Search for the cell housing the specified text and yield its [x, y] center coordinate. 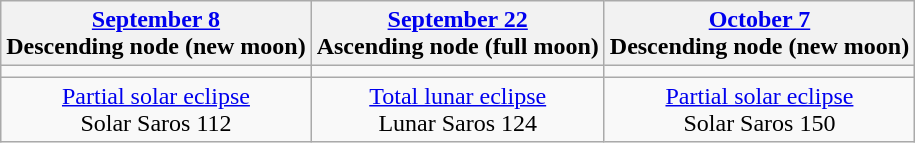
October 7Descending node (new moon) [759, 34]
Total lunar eclipseLunar Saros 124 [458, 110]
September 8Descending node (new moon) [156, 34]
September 22Ascending node (full moon) [458, 34]
Partial solar eclipseSolar Saros 150 [759, 110]
Partial solar eclipseSolar Saros 112 [156, 110]
